Extract the (x, y) coordinate from the center of the cell holding the provided text.  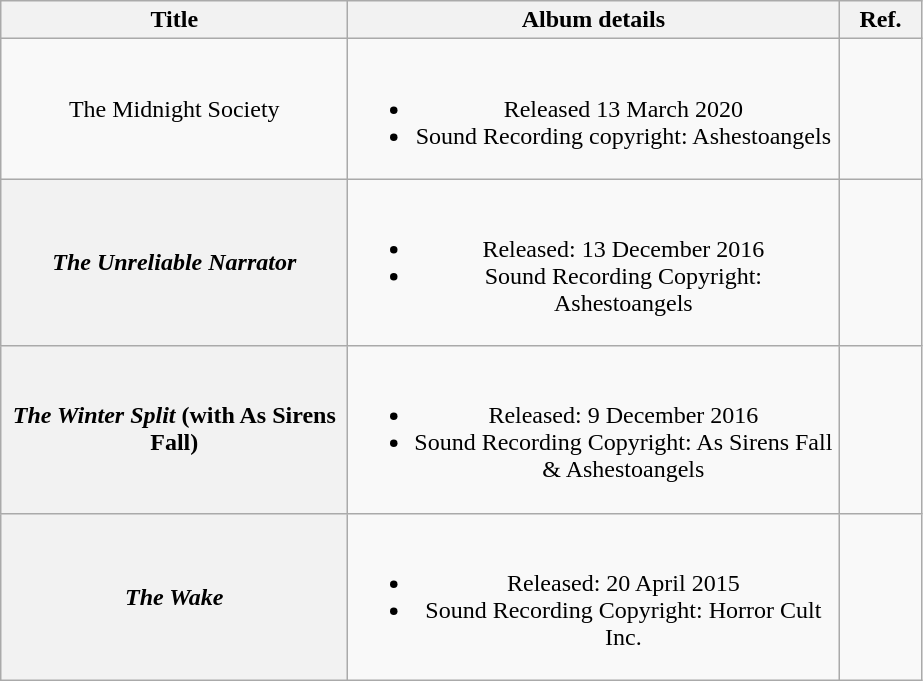
The Winter Split (with As Sirens Fall) (174, 430)
The Wake (174, 596)
Album details (594, 20)
Title (174, 20)
Released: 13 December 2016Sound Recording Copyright: Ashestoangels (594, 262)
Released: 20 April 2015Sound Recording Copyright: Horror Cult Inc. (594, 596)
The Unreliable Narrator (174, 262)
Released: 9 December 2016Sound Recording Copyright: As Sirens Fall & Ashestoangels (594, 430)
The Midnight Society (174, 109)
Released 13 March 2020Sound Recording copyright: Ashestoangels (594, 109)
Ref. (880, 20)
